Detect which cell encompasses the target text, then output its (X, Y) center coordinate. 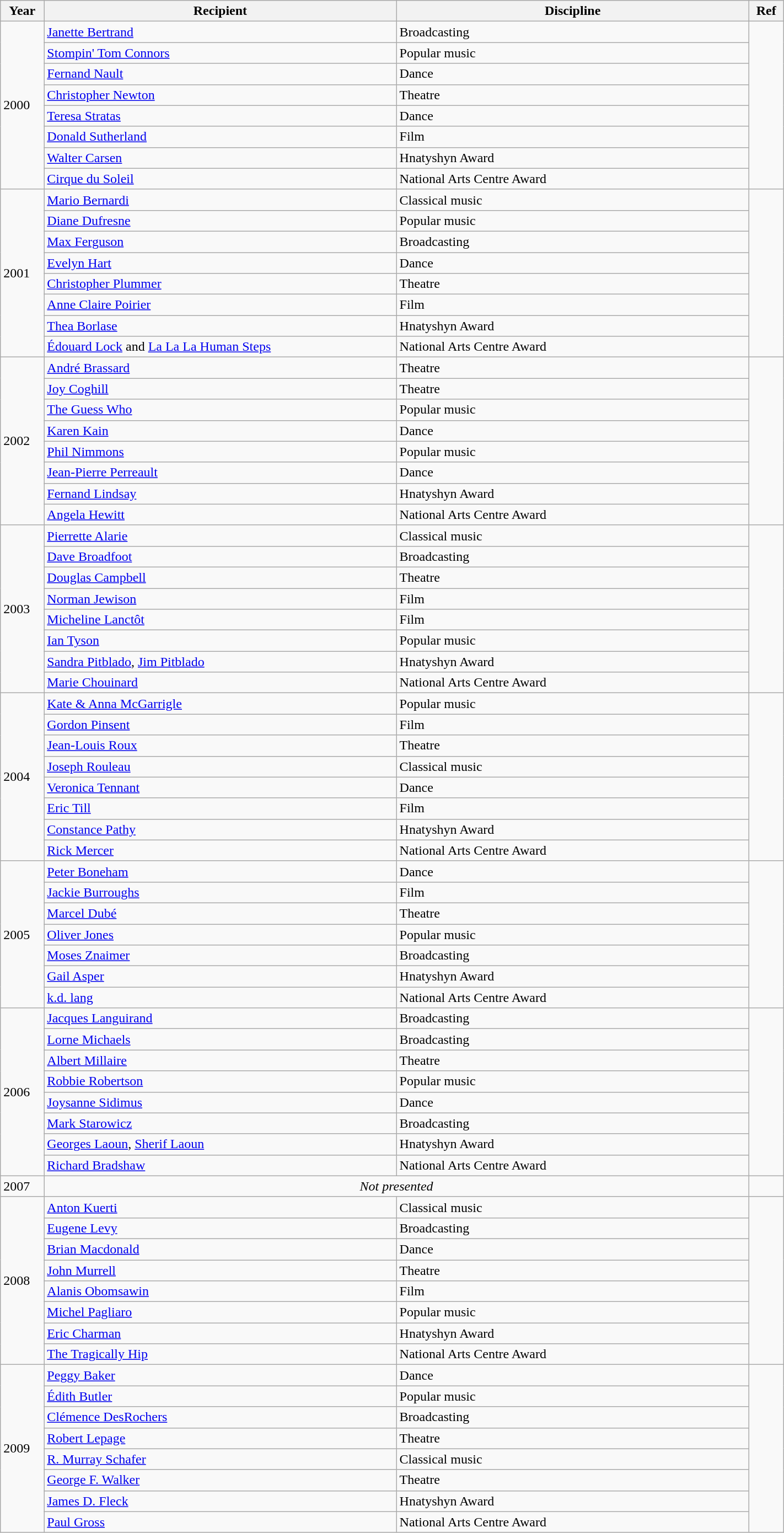
Eric Till (221, 808)
Joseph Rouleau (221, 766)
2006 (22, 1092)
George F. Walker (221, 1480)
Cirque du Soleil (221, 179)
Oliver Jones (221, 935)
Joy Coghill (221, 389)
Phil Nimmons (221, 452)
Stompin' Tom Connors (221, 53)
2005 (22, 934)
Sandra Pitblado, Jim Pitblado (221, 662)
Christopher Newton (221, 95)
2003 (22, 609)
Teresa Stratas (221, 116)
Donald Sutherland (221, 137)
Mario Bernardi (221, 200)
Anton Kuerti (221, 1207)
Not presented (396, 1186)
Pierrette Alarie (221, 535)
2001 (22, 273)
Walter Carsen (221, 158)
Constance Pathy (221, 829)
Micheline Lanctôt (221, 620)
Édouard Lock and La La La Human Steps (221, 347)
2002 (22, 441)
Jackie Burroughs (221, 892)
Brian Macdonald (221, 1249)
Moses Znaimer (221, 956)
André Brassard (221, 368)
Discipline (572, 11)
Paul Gross (221, 1522)
Clémence DesRochers (221, 1417)
The Guess Who (221, 410)
Rick Mercer (221, 850)
Robbie Robertson (221, 1081)
R. Murray Schafer (221, 1459)
Peter Boneham (221, 871)
The Tragically Hip (221, 1354)
Albert Millaire (221, 1060)
2000 (22, 105)
Evelyn Hart (221, 263)
Douglas Campbell (221, 577)
Recipient (221, 11)
Michel Pagliaro (221, 1312)
Lorne Michaels (221, 1039)
Year (22, 11)
Jean-Pierre Perreault (221, 473)
Eric Charman (221, 1333)
Gail Asper (221, 977)
Kate & Anna McGarrigle (221, 704)
Karen Kain (221, 431)
Joysanne Sidimus (221, 1102)
John Murrell (221, 1270)
Anne Claire Poirier (221, 305)
Georges Laoun, Sherif Laoun (221, 1144)
Dave Broadfoot (221, 556)
Ref (766, 11)
James D. Fleck (221, 1501)
Angela Hewitt (221, 514)
Peggy Baker (221, 1375)
Norman Jewison (221, 598)
Alanis Obomsawin (221, 1291)
Janette Bertrand (221, 32)
2009 (22, 1449)
Jacques Languirand (221, 1019)
Christopher Plummer (221, 284)
k.d. lang (221, 998)
Marie Chouinard (221, 683)
2008 (22, 1280)
Gordon Pinsent (221, 725)
Robert Lepage (221, 1438)
Fernand Lindsay (221, 494)
Diane Dufresne (221, 221)
Max Ferguson (221, 242)
Ian Tyson (221, 641)
Veronica Tennant (221, 787)
Marcel Dubé (221, 913)
Thea Borlase (221, 326)
Mark Starowicz (221, 1123)
Édith Butler (221, 1396)
Jean-Louis Roux (221, 746)
Richard Bradshaw (221, 1165)
Fernand Nault (221, 74)
2004 (22, 777)
2007 (22, 1186)
Eugene Levy (221, 1228)
